Scan for the cell matching the given text and deliver its (X, Y) coordinate at center. 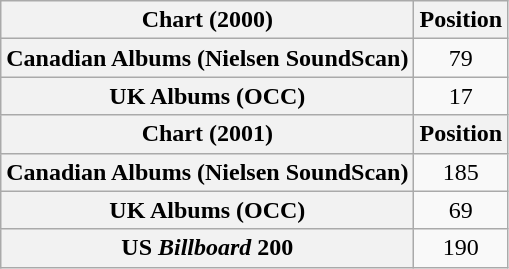
17 (461, 96)
69 (461, 210)
190 (461, 248)
US Billboard 200 (208, 248)
Chart (2001) (208, 134)
Chart (2000) (208, 20)
79 (461, 58)
185 (461, 172)
